Scan for the cell matching the given text and deliver its (x, y) coordinate at center. 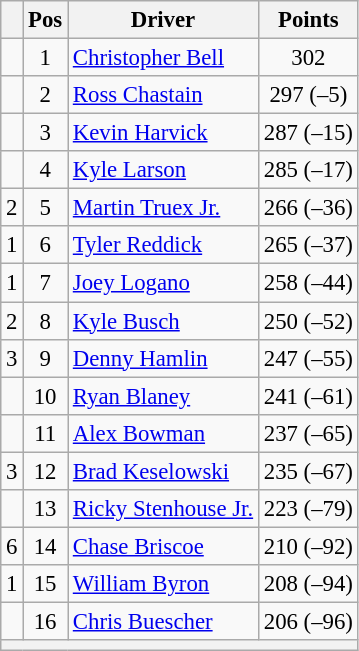
10 (46, 396)
5 (46, 208)
8 (46, 321)
287 (–15) (308, 133)
4 (46, 170)
208 (–94) (308, 584)
Brad Keselowski (164, 471)
Points (308, 20)
16 (46, 621)
258 (–44) (308, 283)
9 (46, 358)
Denny Hamlin (164, 358)
210 (–92) (308, 546)
15 (46, 584)
Ross Chastain (164, 95)
Ryan Blaney (164, 396)
Martin Truex Jr. (164, 208)
Christopher Bell (164, 58)
241 (–61) (308, 396)
7 (46, 283)
Kyle Busch (164, 321)
266 (–36) (308, 208)
223 (–79) (308, 509)
237 (–65) (308, 433)
William Byron (164, 584)
Ricky Stenhouse Jr. (164, 509)
302 (308, 58)
206 (–96) (308, 621)
250 (–52) (308, 321)
Chris Buescher (164, 621)
297 (–5) (308, 95)
13 (46, 509)
247 (–55) (308, 358)
Chase Briscoe (164, 546)
12 (46, 471)
Kyle Larson (164, 170)
Pos (46, 20)
Alex Bowman (164, 433)
Tyler Reddick (164, 245)
Kevin Harvick (164, 133)
14 (46, 546)
Driver (164, 20)
Joey Logano (164, 283)
265 (–37) (308, 245)
11 (46, 433)
235 (–67) (308, 471)
285 (–17) (308, 170)
